Return the (x, y) coordinate for the center point of the cell that contains the specified text.  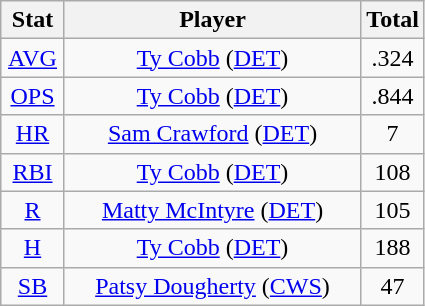
188 (393, 248)
7 (393, 134)
H (33, 248)
Sam Crawford (DET) (212, 134)
OPS (33, 96)
Player (212, 20)
Stat (33, 20)
47 (393, 286)
108 (393, 172)
.844 (393, 96)
.324 (393, 58)
RBI (33, 172)
HR (33, 134)
SB (33, 286)
Matty McIntyre (DET) (212, 210)
Total (393, 20)
105 (393, 210)
AVG (33, 58)
Patsy Dougherty (CWS) (212, 286)
R (33, 210)
